Output the (X, Y) coordinate of the center of the cell containing the given text.  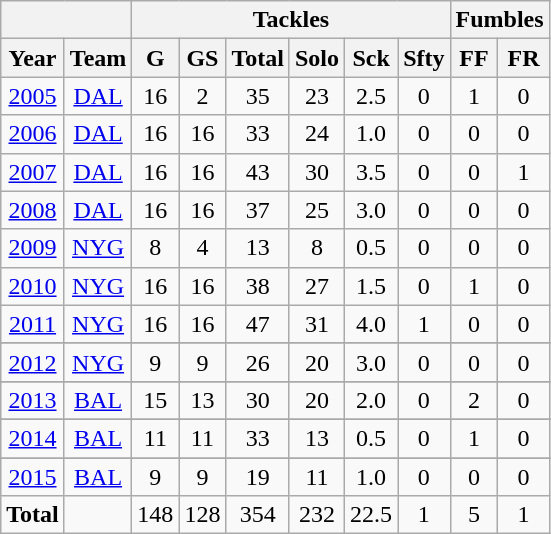
23 (316, 96)
47 (258, 324)
2008 (33, 210)
G (156, 58)
2015 (33, 477)
232 (316, 515)
GS (202, 58)
3.5 (372, 172)
2.0 (372, 400)
35 (258, 96)
Tackles (291, 20)
37 (258, 210)
Team (98, 58)
22.5 (372, 515)
Solo (316, 58)
2013 (33, 400)
148 (156, 515)
15 (156, 400)
5 (474, 515)
43 (258, 172)
2007 (33, 172)
2014 (33, 438)
2.5 (372, 96)
31 (316, 324)
26 (258, 362)
Fumbles (500, 20)
Year (33, 58)
25 (316, 210)
38 (258, 286)
2005 (33, 96)
2012 (33, 362)
2011 (33, 324)
24 (316, 134)
1.5 (372, 286)
FF (474, 58)
4 (202, 248)
2006 (33, 134)
2010 (33, 286)
Sck (372, 58)
FR (524, 58)
Sfty (424, 58)
128 (202, 515)
2009 (33, 248)
27 (316, 286)
354 (258, 515)
19 (258, 477)
4.0 (372, 324)
